Return the [X, Y] coordinate for the center point of the cell that contains the specified text.  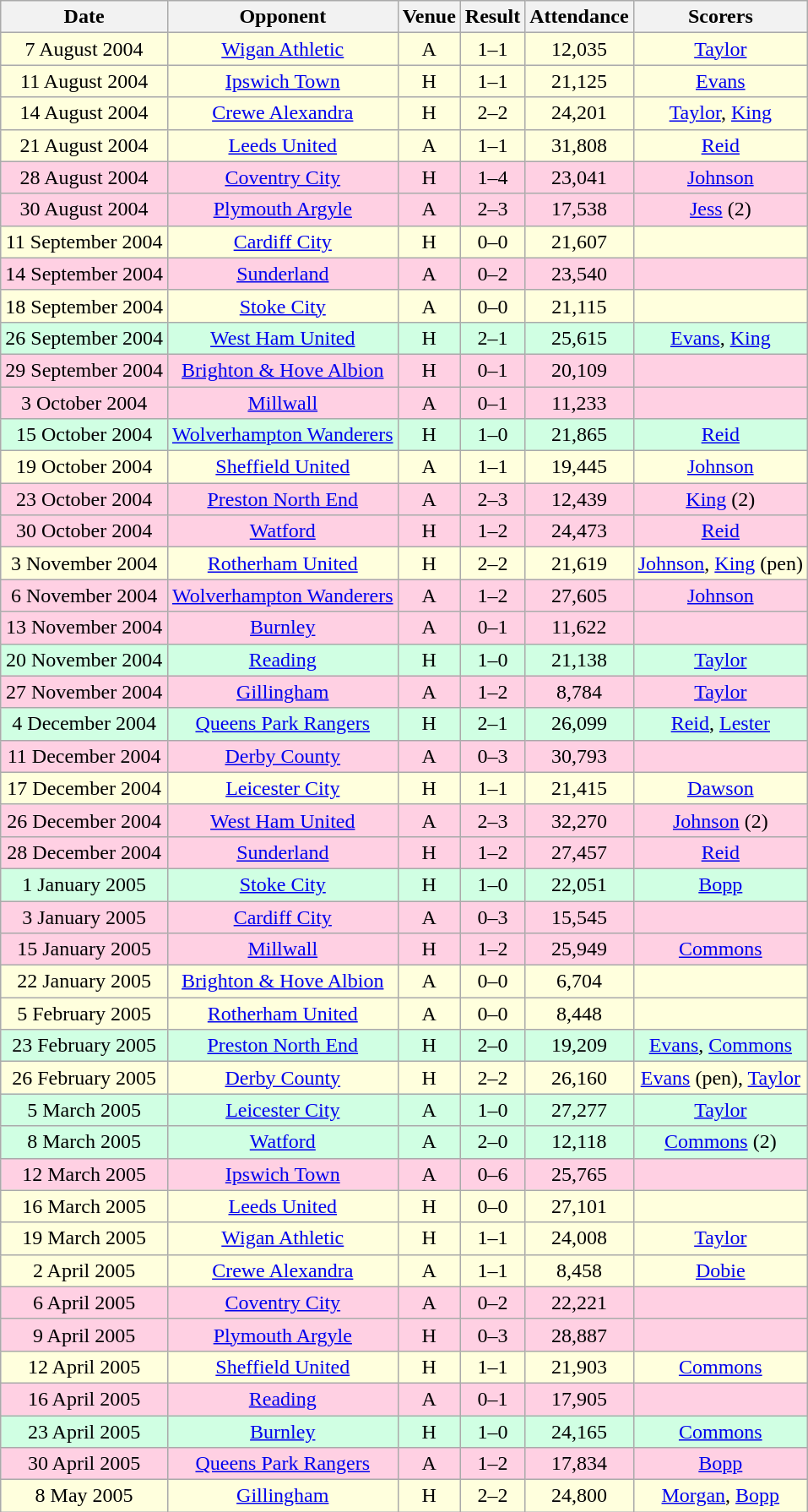
21,125 [579, 81]
22,051 [579, 884]
14 September 2004 [84, 274]
6,704 [579, 982]
23 February 2005 [84, 1046]
22 January 2005 [84, 982]
17 December 2004 [84, 788]
17,905 [579, 1399]
5 March 2005 [84, 1110]
4 December 2004 [84, 724]
27,457 [579, 852]
25,949 [579, 949]
19 March 2005 [84, 1238]
21,415 [579, 788]
30 October 2004 [84, 531]
Dobie [720, 1270]
18 September 2004 [84, 306]
Evans, King [720, 338]
12,118 [579, 1142]
9 April 2005 [84, 1335]
11 December 2004 [84, 756]
28 August 2004 [84, 177]
Venue [429, 17]
Commons (2) [720, 1142]
2 April 2005 [84, 1270]
16 March 2005 [84, 1206]
Johnson, King (pen) [720, 563]
30 April 2005 [84, 1464]
Opponent [282, 17]
Jess (2) [720, 209]
19,209 [579, 1046]
15,545 [579, 916]
8,448 [579, 1014]
21,138 [579, 660]
11,233 [579, 403]
6 April 2005 [84, 1303]
24,165 [579, 1432]
28 December 2004 [84, 852]
12 April 2005 [84, 1367]
24,008 [579, 1238]
12,439 [579, 499]
8,458 [579, 1270]
21,619 [579, 563]
King (2) [720, 499]
11 August 2004 [84, 81]
Attendance [579, 17]
23,041 [579, 177]
3 November 2004 [84, 563]
15 January 2005 [84, 949]
13 November 2004 [84, 628]
31,808 [579, 145]
26,099 [579, 724]
Johnson (2) [720, 820]
27,101 [579, 1206]
Result [492, 17]
11,622 [579, 628]
20,109 [579, 370]
Dawson [720, 788]
27,605 [579, 596]
8,784 [579, 692]
26 December 2004 [84, 820]
Morgan, Bopp [720, 1496]
25,765 [579, 1174]
17,834 [579, 1464]
Evans, Commons [720, 1046]
14 August 2004 [84, 113]
30 August 2004 [84, 209]
3 October 2004 [84, 403]
24,473 [579, 531]
Reid, Lester [720, 724]
12 March 2005 [84, 1174]
26 February 2005 [84, 1078]
24,800 [579, 1496]
Evans [720, 81]
19 October 2004 [84, 467]
21,865 [579, 435]
Date [84, 17]
1 January 2005 [84, 884]
29 September 2004 [84, 370]
1–4 [492, 177]
22,221 [579, 1303]
21,115 [579, 306]
26 September 2004 [84, 338]
19,445 [579, 467]
6 November 2004 [84, 596]
27,277 [579, 1110]
23,540 [579, 274]
28,887 [579, 1335]
0–6 [492, 1174]
5 February 2005 [84, 1014]
11 September 2004 [84, 242]
23 April 2005 [84, 1432]
21,607 [579, 242]
21 August 2004 [84, 145]
27 November 2004 [84, 692]
32,270 [579, 820]
23 October 2004 [84, 499]
Scorers [720, 17]
8 March 2005 [84, 1142]
17,538 [579, 209]
16 April 2005 [84, 1399]
Evans (pen), Taylor [720, 1078]
21,903 [579, 1367]
26,160 [579, 1078]
3 January 2005 [84, 916]
8 May 2005 [84, 1496]
24,201 [579, 113]
30,793 [579, 756]
12,035 [579, 49]
20 November 2004 [84, 660]
15 October 2004 [84, 435]
Taylor, King [720, 113]
25,615 [579, 338]
7 August 2004 [84, 49]
